Locate the cell with the specified text and output its [X, Y] center coordinate. 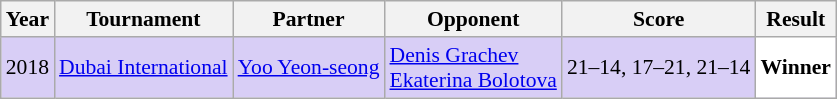
Tournament [144, 19]
Result [796, 19]
Yoo Yeon-seong [309, 68]
Partner [309, 19]
Year [28, 19]
Dubai International [144, 68]
Opponent [472, 19]
Denis Grachev Ekaterina Bolotova [472, 68]
21–14, 17–21, 21–14 [659, 68]
Winner [796, 68]
Score [659, 19]
2018 [28, 68]
